Locate the cell with the specified text and output its [x, y] center coordinate. 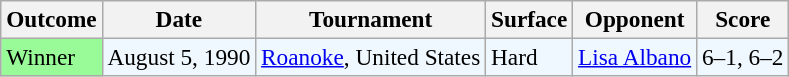
Roanoke, United States [371, 57]
Lisa Albano [635, 57]
Score [743, 19]
Date [179, 19]
August 5, 1990 [179, 57]
Outcome [52, 19]
Surface [530, 19]
Opponent [635, 19]
6–1, 6–2 [743, 57]
Hard [530, 57]
Winner [52, 57]
Tournament [371, 19]
